From the cell containing the given text, extract its center point as [X, Y] coordinate. 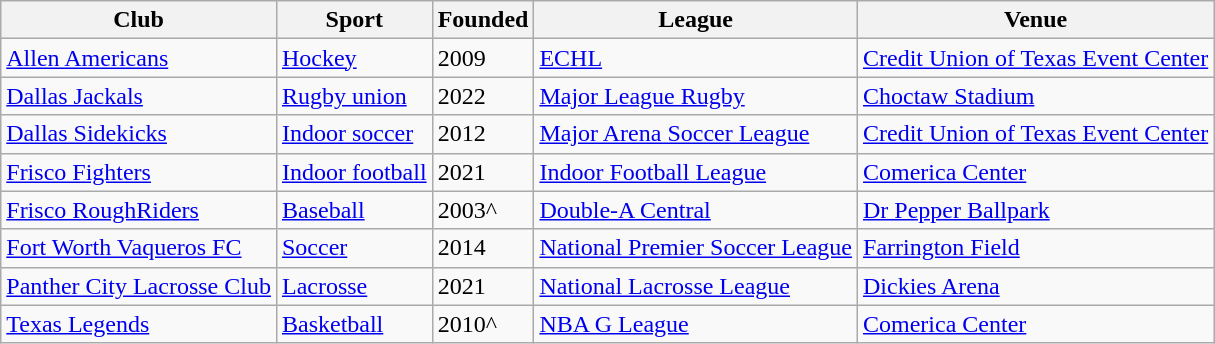
Dallas Jackals [139, 96]
Choctaw Stadium [1036, 96]
Allen Americans [139, 58]
Dallas Sidekicks [139, 134]
Major Arena Soccer League [696, 134]
Lacrosse [354, 286]
Indoor Football League [696, 172]
Rugby union [354, 96]
2009 [483, 58]
National Lacrosse League [696, 286]
Hockey [354, 58]
2003^ [483, 210]
Fort Worth Vaqueros FC [139, 248]
Venue [1036, 20]
NBA G League [696, 324]
Indoor football [354, 172]
Sport [354, 20]
National Premier Soccer League [696, 248]
Dr Pepper Ballpark [1036, 210]
Basketball [354, 324]
2012 [483, 134]
Soccer [354, 248]
Panther City Lacrosse Club [139, 286]
2014 [483, 248]
Frisco RoughRiders [139, 210]
Major League Rugby [696, 96]
Dickies Arena [1036, 286]
Texas Legends [139, 324]
Baseball [354, 210]
Founded [483, 20]
ECHL [696, 58]
Farrington Field [1036, 248]
Indoor soccer [354, 134]
League [696, 20]
Double-A Central [696, 210]
Frisco Fighters [139, 172]
Club [139, 20]
2010^ [483, 324]
2022 [483, 96]
